Capture the cell that displays the provided text and extract its (x, y) central coordinate. 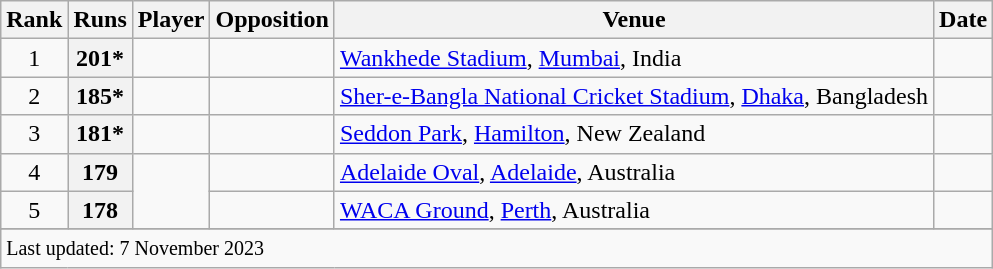
3 (34, 134)
5 (34, 210)
1 (34, 58)
Last updated: 7 November 2023 (497, 248)
181* (100, 134)
Date (964, 20)
4 (34, 172)
201* (100, 58)
Opposition (272, 20)
185* (100, 96)
Wankhede Stadium, Mumbai, India (634, 58)
Adelaide Oval, Adelaide, Australia (634, 172)
Rank (34, 20)
Seddon Park, Hamilton, New Zealand (634, 134)
Runs (100, 20)
Player (171, 20)
178 (100, 210)
2 (34, 96)
Venue (634, 20)
Sher-e-Bangla National Cricket Stadium, Dhaka, Bangladesh (634, 96)
WACA Ground, Perth, Australia (634, 210)
179 (100, 172)
